Find where the given text appears and provide that cell's center as (X, Y) coordinate. 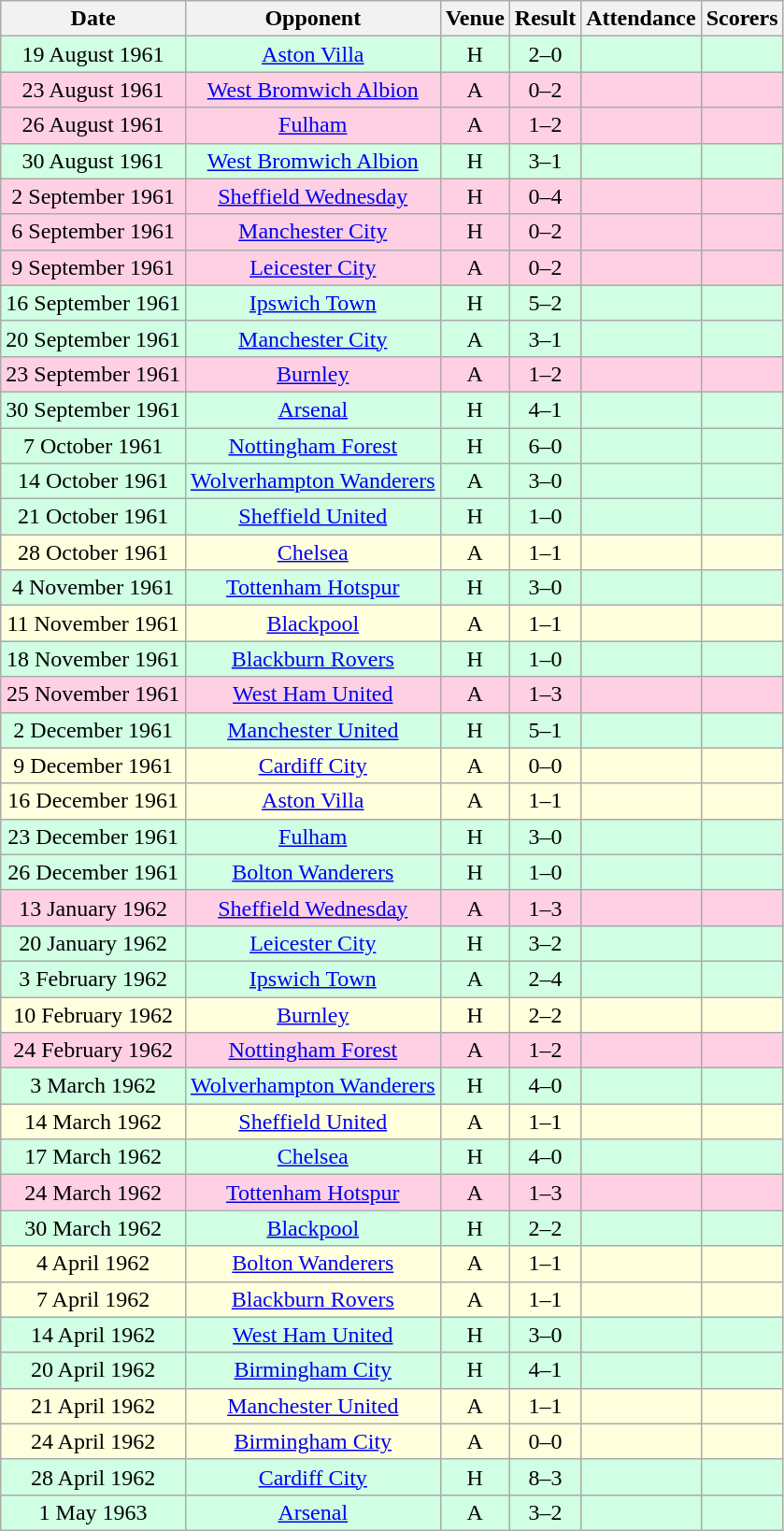
2 December 1961 (93, 730)
9 December 1961 (93, 765)
30 September 1961 (93, 409)
26 August 1961 (93, 125)
23 August 1961 (93, 90)
26 December 1961 (93, 872)
19 August 1961 (93, 54)
11 November 1961 (93, 623)
25 November 1961 (93, 694)
7 April 1962 (93, 1299)
9 September 1961 (93, 267)
14 March 1962 (93, 1122)
6 September 1961 (93, 232)
1 May 1963 (93, 1512)
5–1 (545, 730)
16 December 1961 (93, 801)
0–4 (545, 196)
6–0 (545, 446)
30 August 1961 (93, 161)
Scorers (742, 19)
2–4 (545, 979)
10 February 1962 (93, 1014)
24 March 1962 (93, 1193)
13 January 1962 (93, 908)
28 April 1962 (93, 1477)
7 October 1961 (93, 446)
Attendance (641, 19)
2 September 1961 (93, 196)
18 November 1961 (93, 659)
4 April 1962 (93, 1264)
23 December 1961 (93, 837)
Opponent (312, 19)
28 October 1961 (93, 552)
14 April 1962 (93, 1335)
20 January 1962 (93, 943)
16 September 1961 (93, 303)
24 February 1962 (93, 1051)
Result (545, 19)
23 September 1961 (93, 374)
5–2 (545, 303)
4 November 1961 (93, 588)
21 April 1962 (93, 1406)
21 October 1961 (93, 517)
14 October 1961 (93, 481)
Venue (475, 19)
20 April 1962 (93, 1370)
20 September 1961 (93, 338)
24 April 1962 (93, 1441)
3 February 1962 (93, 979)
2–0 (545, 54)
3 March 1962 (93, 1086)
30 March 1962 (93, 1228)
8–3 (545, 1477)
Date (93, 19)
17 March 1962 (93, 1157)
